For the text-containing cell, return its midpoint in (x, y) coordinate format. 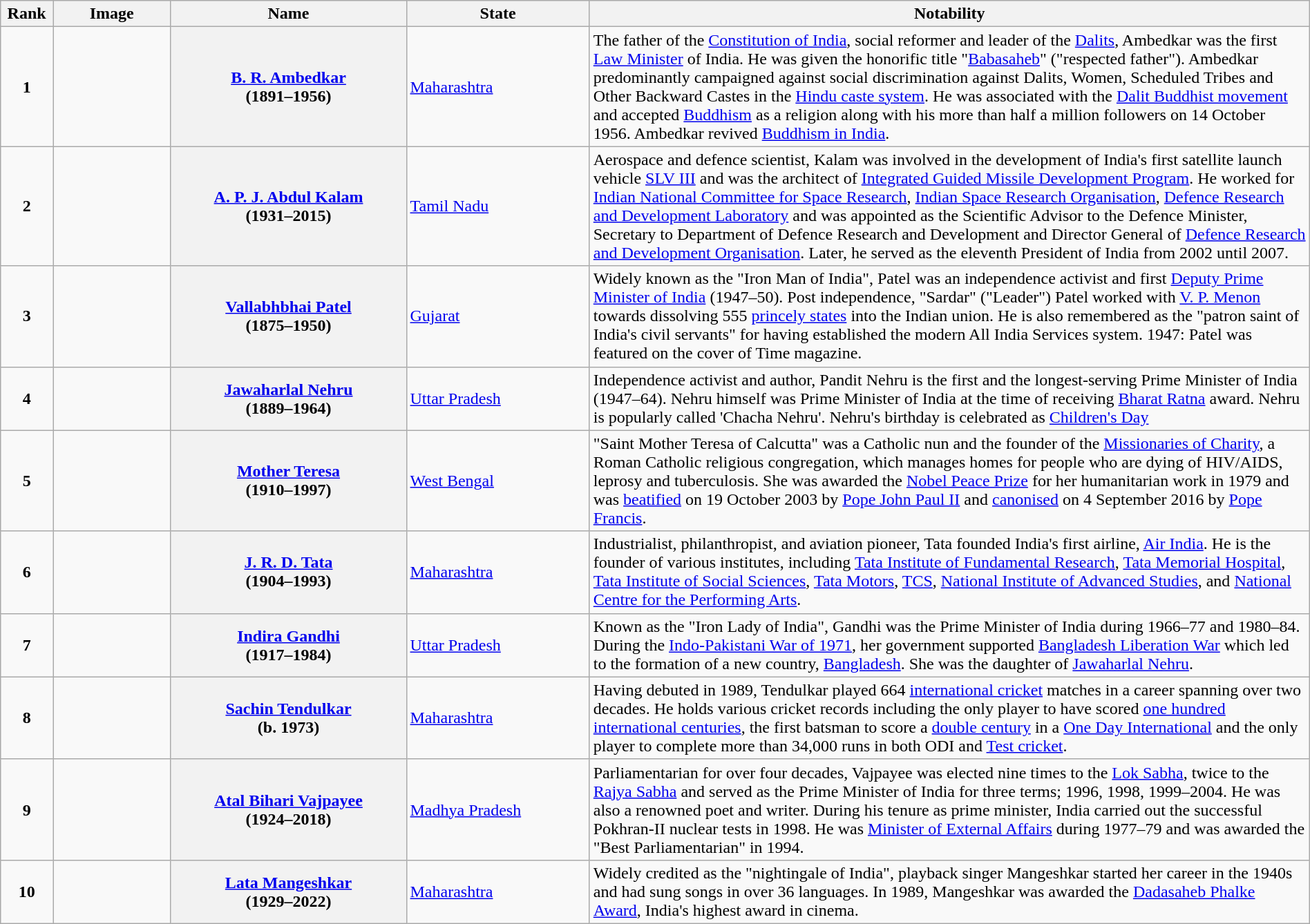
Atal Bihari Vajpayee (1924–2018) (289, 809)
Sachin Tendulkar(b. 1973) (289, 718)
Lata Mangeshkar(1929–2022) (289, 892)
3 (27, 316)
10 (27, 892)
5 (27, 481)
Jawaharlal Nehru(1889–1964) (289, 398)
Tamil Nadu (497, 206)
Image (112, 14)
Rank (27, 14)
4 (27, 398)
Vallabhbhai Patel(1875–1950) (289, 316)
Indira Gandhi(1917–1984) (289, 645)
West Bengal (497, 481)
7 (27, 645)
2 (27, 206)
State (497, 14)
Madhya Pradesh (497, 809)
Notability (949, 14)
J. R. D. Tata(1904–1993) (289, 572)
6 (27, 572)
1 (27, 87)
Gujarat (497, 316)
Mother Teresa (1910–1997) (289, 481)
Name (289, 14)
A. P. J. Abdul Kalam(1931–2015) (289, 206)
B. R. Ambedkar (1891–1956) (289, 87)
9 (27, 809)
8 (27, 718)
